Locate the cell with the specified text and output its (X, Y) center coordinate. 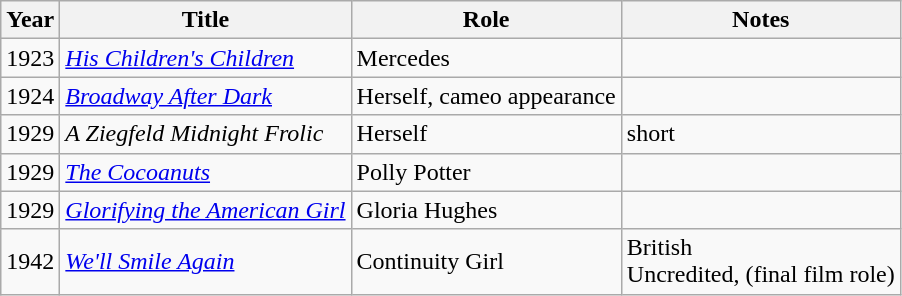
Herself, cameo appearance (486, 96)
We'll Smile Again (206, 262)
Broadway After Dark (206, 96)
Glorifying the American Girl (206, 210)
short (760, 134)
Year (30, 20)
1942 (30, 262)
Mercedes (486, 58)
1924 (30, 96)
Herself (486, 134)
Continuity Girl (486, 262)
Role (486, 20)
Gloria Hughes (486, 210)
The Cocoanuts (206, 172)
His Children's Children (206, 58)
BritishUncredited, (final film role) (760, 262)
Notes (760, 20)
Polly Potter (486, 172)
Title (206, 20)
A Ziegfeld Midnight Frolic (206, 134)
1923 (30, 58)
